Output the (X, Y) coordinate of the center of the cell containing the given text.  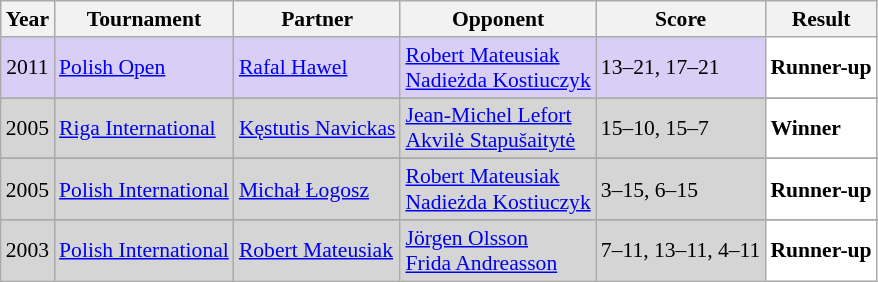
13–21, 17–21 (681, 68)
Result (820, 19)
Michał Łogosz (318, 190)
Partner (318, 19)
Rafal Hawel (318, 68)
Kęstutis Navickas (318, 128)
2003 (28, 250)
Robert Mateusiak (318, 250)
Tournament (144, 19)
2011 (28, 68)
3–15, 6–15 (681, 190)
Jörgen Olsson Frida Andreasson (498, 250)
Polish Open (144, 68)
15–10, 15–7 (681, 128)
7–11, 13–11, 4–11 (681, 250)
Opponent (498, 19)
Score (681, 19)
Winner (820, 128)
Year (28, 19)
Riga International (144, 128)
Jean-Michel Lefort Akvilė Stapušaitytė (498, 128)
